Extract the (X, Y) coordinate from the center of the cell holding the provided text.  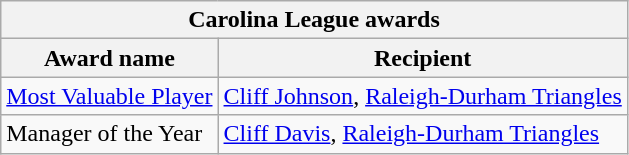
Cliff Johnson, Raleigh-Durham Triangles (422, 96)
Most Valuable Player (110, 96)
Carolina League awards (314, 20)
Cliff Davis, Raleigh-Durham Triangles (422, 134)
Recipient (422, 58)
Award name (110, 58)
Manager of the Year (110, 134)
